Pinpoint the cell where the given text exists, returning its (x, y) midpoint coordinate. 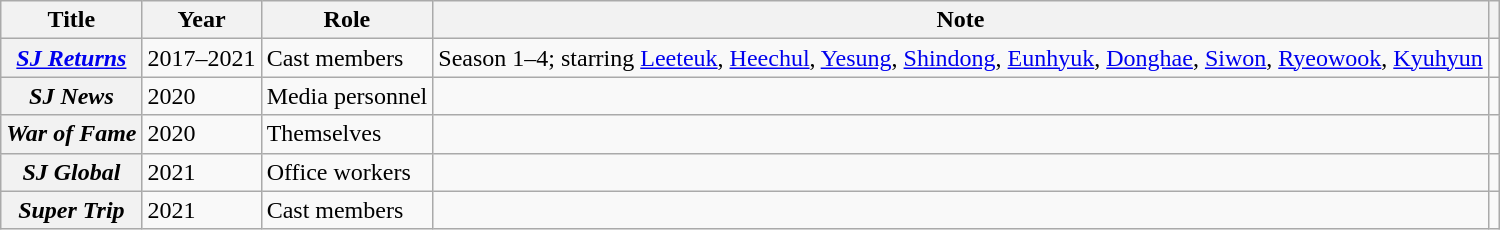
War of Fame (72, 134)
SJ Global (72, 172)
Media personnel (347, 96)
SJ Returns (72, 58)
Year (202, 20)
Role (347, 20)
2017–2021 (202, 58)
Super Trip (72, 210)
Office workers (347, 172)
Season 1–4; starring Leeteuk, Heechul, Yesung, Shindong, Eunhyuk, Donghae, Siwon, Ryeowook, Kyuhyun (960, 58)
Themselves (347, 134)
SJ News (72, 96)
Title (72, 20)
Note (960, 20)
